Return [x, y] of the center of cell containing provided text 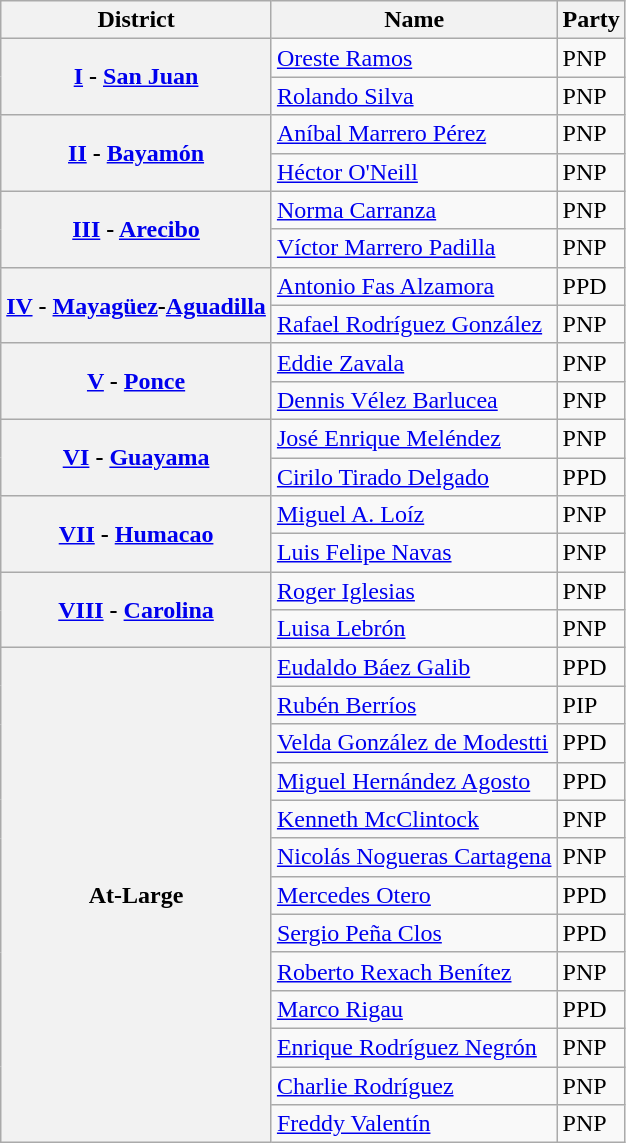
Roberto Rexach Benítez [414, 971]
Eudaldo Báez Galib [414, 667]
Party [591, 20]
District [136, 20]
Velda González de Modestti [414, 743]
José Enrique Meléndez [414, 438]
Sergio Peña Clos [414, 933]
VII - Humacao [136, 534]
At-Large [136, 896]
Miguel A. Loíz [414, 515]
VIII - Carolina [136, 610]
I - San Juan [136, 77]
VI - Guayama [136, 457]
Rafael Rodríguez González [414, 324]
Luis Felipe Navas [414, 553]
Luisa Lebrón [414, 629]
Dennis Vélez Barlucea [414, 400]
Aníbal Marrero Pérez [414, 134]
Oreste Ramos [414, 58]
Freddy Valentín [414, 1124]
Rolando Silva [414, 96]
Nicolás Nogueras Cartagena [414, 857]
Marco Rigau [414, 1009]
V - Ponce [136, 381]
Norma Carranza [414, 210]
Antonio Fas Alzamora [414, 286]
Enrique Rodríguez Negrón [414, 1047]
II - Bayamón [136, 153]
Cirilo Tirado Delgado [414, 477]
IV - Mayagüez-Aguadilla [136, 305]
Víctor Marrero Padilla [414, 248]
Charlie Rodríguez [414, 1085]
PIP [591, 705]
Mercedes Otero [414, 895]
Name [414, 20]
Rubén Berríos [414, 705]
Roger Iglesias [414, 591]
Héctor O'Neill [414, 172]
Miguel Hernández Agosto [414, 781]
Eddie Zavala [414, 362]
Kenneth McClintock [414, 819]
III - Arecibo [136, 229]
